Extract the (X, Y) coordinate from the center of the cell holding the provided text.  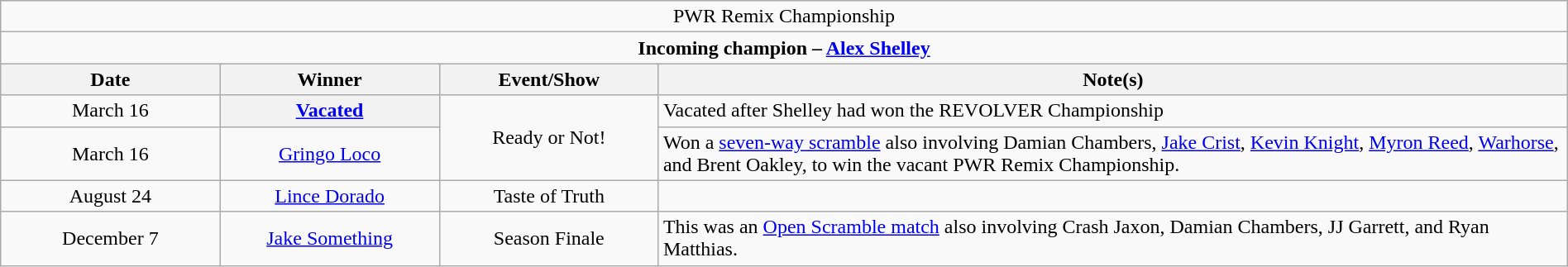
Note(s) (1113, 79)
Vacated (329, 111)
Ready or Not! (549, 137)
Event/Show (549, 79)
Lince Dorado (329, 196)
December 7 (111, 238)
Winner (329, 79)
This was an Open Scramble match also involving Crash Jaxon, Damian Chambers, JJ Garrett, and Ryan Matthias. (1113, 238)
PWR Remix Championship (784, 17)
Jake Something (329, 238)
Gringo Loco (329, 154)
Vacated after Shelley had won the REVOLVER Championship (1113, 111)
Date (111, 79)
August 24 (111, 196)
Season Finale (549, 238)
Taste of Truth (549, 196)
Incoming champion – Alex Shelley (784, 48)
